Output the [X, Y] coordinate of the center of the cell containing the given text.  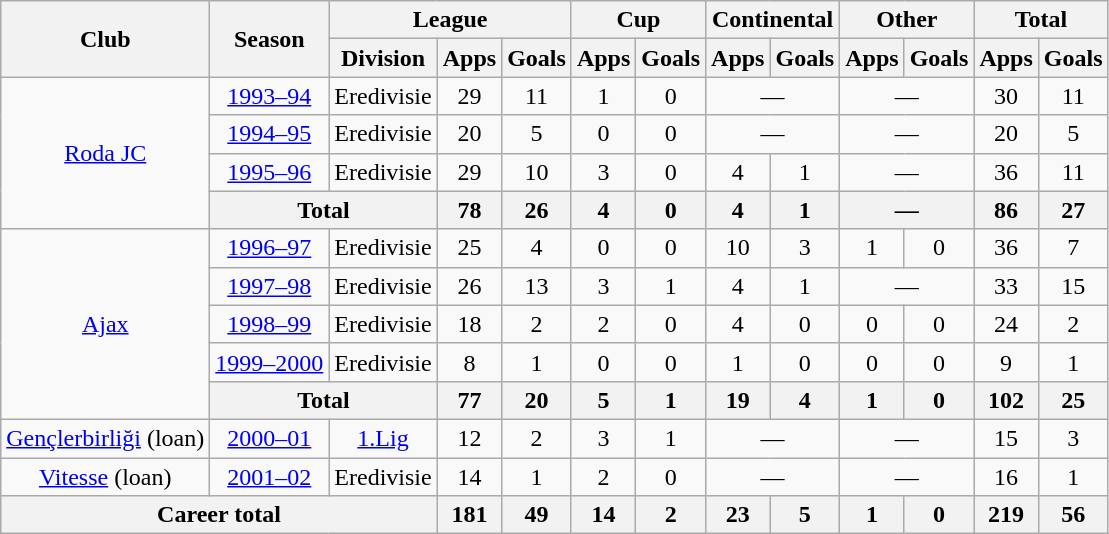
Ajax [106, 324]
12 [469, 438]
49 [537, 515]
1993–94 [270, 96]
1995–96 [270, 172]
1996–97 [270, 248]
8 [469, 362]
33 [1006, 286]
7 [1073, 248]
Division [383, 58]
19 [738, 400]
86 [1006, 210]
1998–99 [270, 324]
1.Lig [383, 438]
30 [1006, 96]
2000–01 [270, 438]
77 [469, 400]
1999–2000 [270, 362]
1997–98 [270, 286]
9 [1006, 362]
Continental [773, 20]
78 [469, 210]
Vitesse (loan) [106, 477]
181 [469, 515]
Cup [638, 20]
Season [270, 39]
13 [537, 286]
1994–95 [270, 134]
Club [106, 39]
2001–02 [270, 477]
102 [1006, 400]
Other [907, 20]
Roda JC [106, 153]
Career total [219, 515]
League [450, 20]
219 [1006, 515]
18 [469, 324]
16 [1006, 477]
Gençlerbirliği (loan) [106, 438]
56 [1073, 515]
24 [1006, 324]
27 [1073, 210]
23 [738, 515]
